Find where the given text appears and provide that cell's center as (x, y) coordinate. 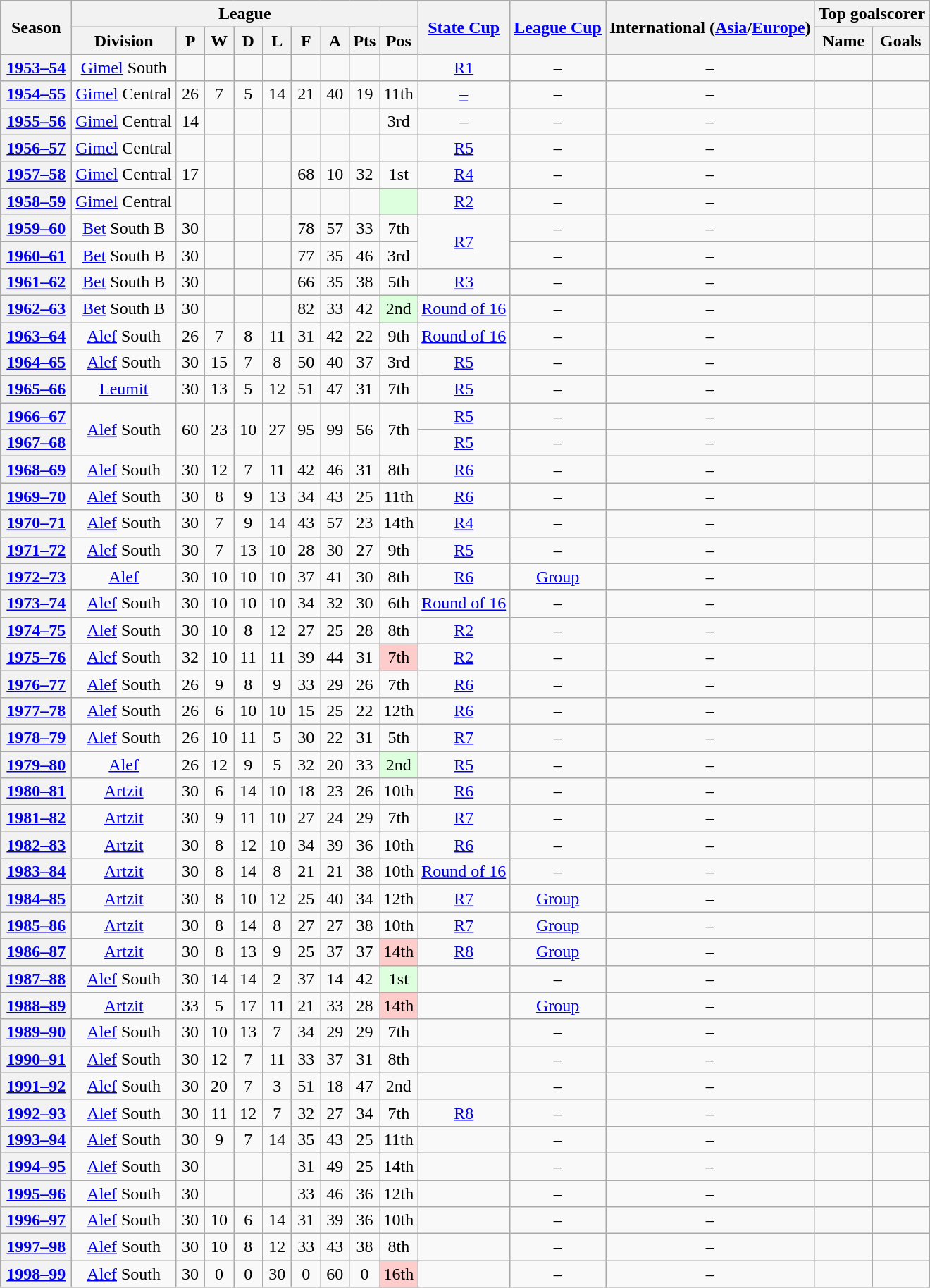
1979–80 (37, 764)
1961–62 (37, 282)
Pts (365, 41)
Gimel South (124, 68)
Name (843, 41)
1982–83 (37, 845)
16th (399, 1274)
1955–56 (37, 121)
1990–91 (37, 1059)
68 (306, 175)
1987–88 (37, 979)
1970–71 (37, 523)
77 (306, 255)
1969–70 (37, 496)
F (306, 41)
1978–79 (37, 737)
49 (335, 1166)
1971–72 (37, 550)
1972–73 (37, 577)
1954–55 (37, 94)
1985–86 (37, 925)
99 (335, 430)
Division (124, 41)
D (248, 41)
3 (278, 1086)
1984–85 (37, 899)
1953–54 (37, 68)
1962–63 (37, 308)
1975–76 (37, 657)
R1 (464, 68)
1998–99 (37, 1274)
R3 (464, 282)
1983–84 (37, 872)
Pos (399, 41)
50 (306, 363)
6th (399, 604)
1968–69 (37, 470)
1974–75 (37, 630)
56 (365, 430)
82 (306, 308)
1967–68 (37, 443)
1959–60 (37, 228)
1996–97 (37, 1220)
41 (335, 577)
1989–90 (37, 1032)
1957–58 (37, 175)
P (190, 41)
1986–87 (37, 952)
66 (306, 282)
1966–67 (37, 416)
Leumit (124, 389)
2 (278, 979)
1960–61 (37, 255)
1988–89 (37, 1006)
W (220, 41)
1963–64 (37, 336)
1958–59 (37, 201)
78 (306, 228)
League (245, 14)
1980–81 (37, 792)
1956–57 (37, 148)
1991–92 (37, 1086)
State Cup (464, 27)
Top goalscorer (872, 14)
1977–78 (37, 711)
1976–77 (37, 684)
19 (365, 94)
L (278, 41)
International (Asia/Europe) (710, 27)
Season (37, 27)
1965–66 (37, 389)
Goals (900, 41)
1992–93 (37, 1113)
A (335, 41)
44 (335, 657)
1994–95 (37, 1166)
League Cup (558, 27)
1964–65 (37, 363)
1995–96 (37, 1194)
1997–98 (37, 1247)
95 (306, 430)
1973–74 (37, 604)
1981–82 (37, 818)
1993–94 (37, 1139)
24 (335, 818)
